Output the [X, Y] coordinate of the center of the cell containing the given text.  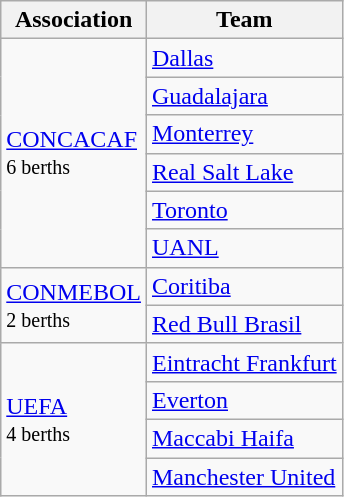
Eintracht Frankfurt [244, 362]
Red Bull Brasil [244, 324]
Real Salt Lake [244, 172]
Manchester United [244, 477]
UANL [244, 248]
Everton [244, 400]
Toronto [244, 210]
Coritiba [244, 286]
CONCACAF6 berths [74, 153]
CONMEBOL2 berths [74, 305]
Dallas [244, 58]
Monterrey [244, 134]
Guadalajara [244, 96]
Association [74, 20]
Maccabi Haifa [244, 438]
UEFA4 berths [74, 419]
Team [244, 20]
